For the text-containing cell, return its midpoint in [x, y] coordinate format. 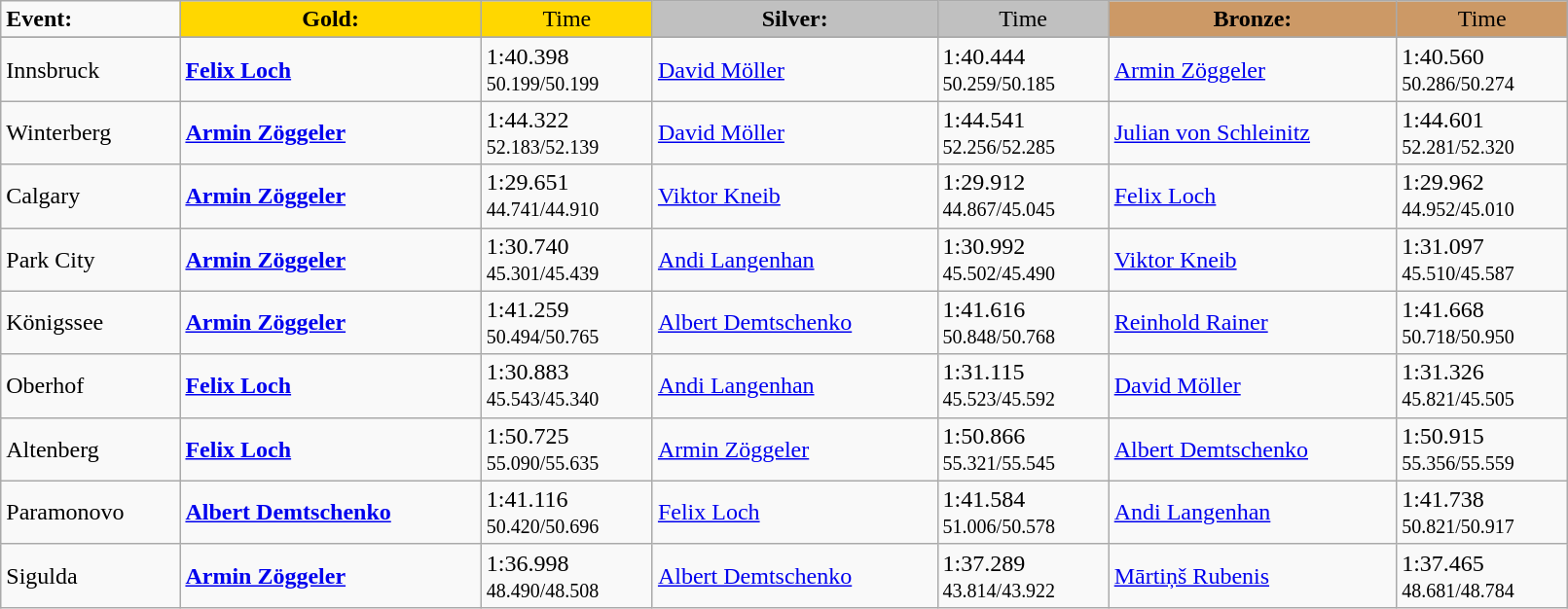
Altenberg [91, 449]
1:41.584 51.006/50.578 [1023, 512]
1:29.962 44.952/45.010 [1482, 197]
1:31.326 45.821/45.505 [1482, 385]
1:36.998 48.490/48.508 [566, 576]
1:40.560 50.286/50.274 [1482, 70]
Innsbruck [91, 70]
Oberhof [91, 385]
1:41.259 50.494/50.765 [566, 323]
Silver: [794, 19]
Event: [91, 19]
Calgary [91, 197]
1:41.738 50.821/50.917 [1482, 512]
1:37.46548.681/48.784 [1482, 576]
1:31.097 45.510/45.587 [1482, 259]
Winterberg [91, 132]
Park City [91, 259]
1:50.915 55.356/55.559 [1482, 449]
1:50.866 55.321/55.545 [1023, 449]
Julian von Schleinitz [1252, 132]
1:44.541 52.256/52.285 [1023, 132]
Paramonovo [91, 512]
Bronze: [1252, 19]
Gold: [331, 19]
1:40.398 50.199/50.199 [566, 70]
1:50.725 55.090/55.635 [566, 449]
1:41.668 50.718/50.950 [1482, 323]
1:29.912 44.867/45.045 [1023, 197]
1:37.289 43.814/43.922 [1023, 576]
1:41.116 50.420/50.696 [566, 512]
1:30.740 45.301/45.439 [566, 259]
1:30.992 45.502/45.490 [1023, 259]
1:40.444 50.259/50.185 [1023, 70]
Königssee [91, 323]
1:41.616 50.848/50.768 [1023, 323]
1:31.115 45.523/45.592 [1023, 385]
1:30.883 45.543/45.340 [566, 385]
1:44.322 52.183/52.139 [566, 132]
Sigulda [91, 576]
1:44.601 52.281/52.320 [1482, 132]
Mārtiņš Rubenis [1252, 576]
Reinhold Rainer [1252, 323]
1:29.651 44.741/44.910 [566, 197]
